From the cell containing the given text, extract its center point as (x, y) coordinate. 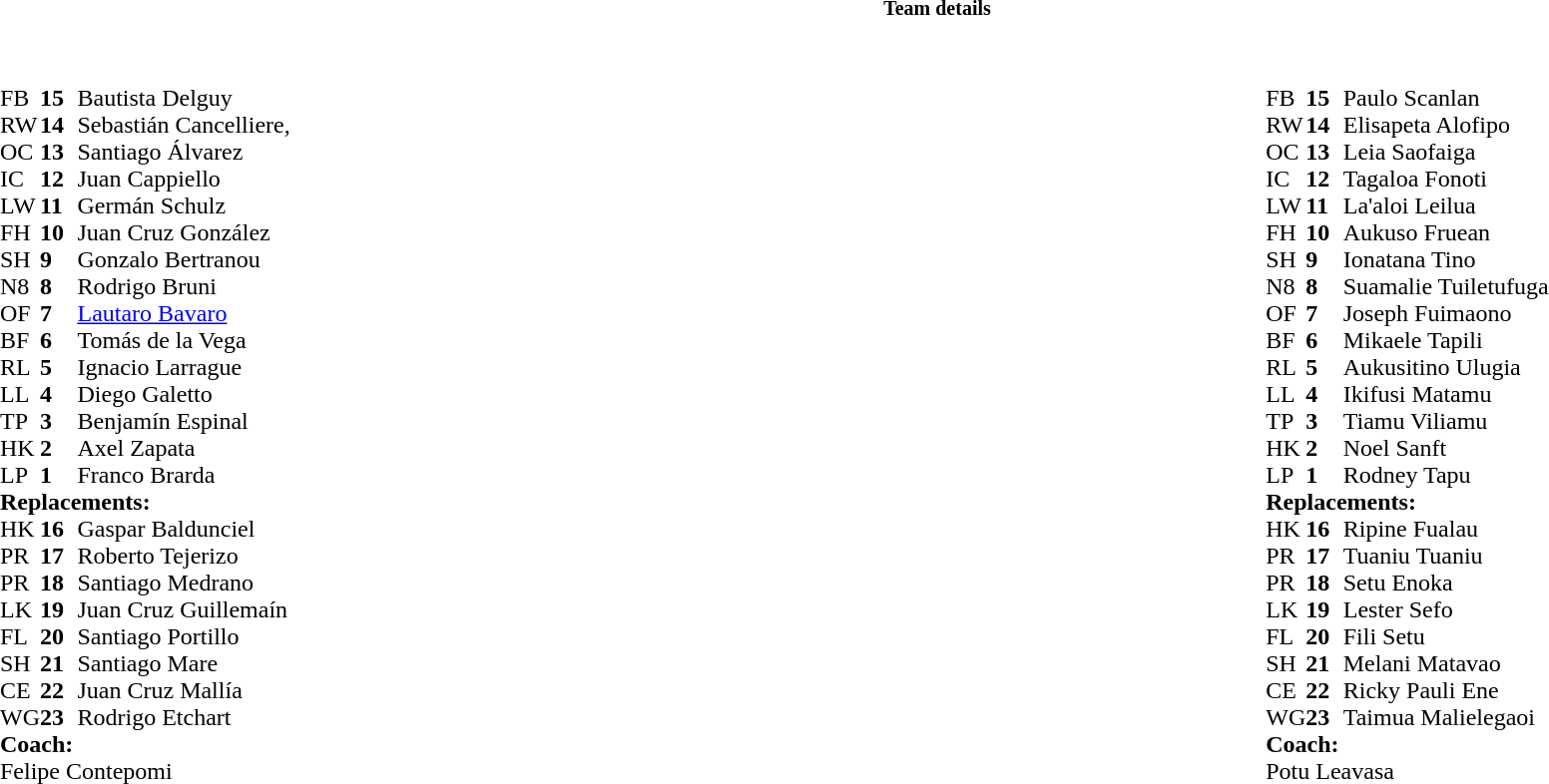
Santiago Portillo (184, 636)
Lautaro Bavaro (184, 313)
Taimua Malielegaoi (1446, 718)
Germán Schulz (184, 205)
Rodrigo Etchart (184, 718)
Juan Cappiello (184, 180)
Setu Enoka (1446, 583)
Rodrigo Bruni (184, 287)
Noel Sanft (1446, 449)
Joseph Fuimaono (1446, 313)
Benjamín Espinal (184, 421)
Diego Galetto (184, 395)
Mikaele Tapili (1446, 341)
Santiago Mare (184, 664)
Tomás de la Vega (184, 341)
Melani Matavao (1446, 664)
Santiago Álvarez (184, 152)
Tagaloa Fonoti (1446, 180)
Suamalie Tuiletufuga (1446, 287)
Ionatana Tino (1446, 259)
Ricky Pauli Ene (1446, 690)
Sebastián Cancelliere, (184, 126)
Juan Cruz Guillemaín (184, 610)
Axel Zapata (184, 449)
Aukuso Fruean (1446, 233)
Elisapeta Alofipo (1446, 126)
Rodney Tapu (1446, 475)
Santiago Medrano (184, 583)
Juan Cruz Mallía (184, 690)
Aukusitino Ulugia (1446, 367)
La'aloi Leilua (1446, 205)
Tuaniu Tuaniu (1446, 557)
Bautista Delguy (184, 98)
Lester Sefo (1446, 610)
Juan Cruz González (184, 233)
Franco Brarda (184, 475)
Paulo Scanlan (1446, 98)
Ikifusi Matamu (1446, 395)
Roberto Tejerizo (184, 557)
Ripine Fualau (1446, 529)
Gonzalo Bertranou (184, 259)
Ignacio Larrague (184, 367)
Fili Setu (1446, 636)
Gaspar Baldunciel (184, 529)
Leia Saofaiga (1446, 152)
Tiamu Viliamu (1446, 421)
